Locate the cell with the specified text and output its [x, y] center coordinate. 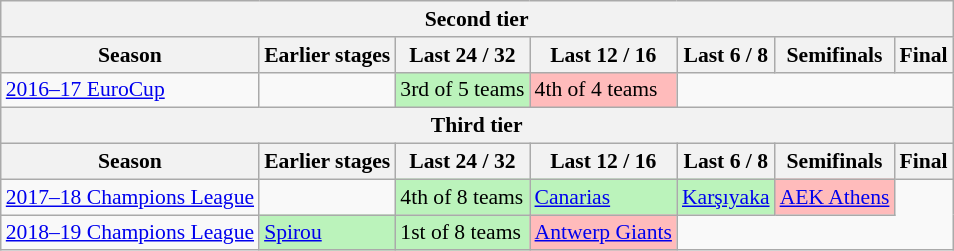
AEK Athens [835, 197]
3rd of 5 teams [462, 90]
2016–17 EuroCup [130, 90]
Third tier [477, 126]
Canarias [604, 197]
4th of 8 teams [462, 197]
2017–18 Champions League [130, 197]
1st of 8 teams [462, 233]
4th of 4 teams [604, 90]
2018–19 Champions League [130, 233]
Karşıyaka [726, 197]
Spirou [327, 233]
Antwerp Giants [604, 233]
Second tier [477, 19]
